Scan for the cell matching the given text and deliver its (X, Y) coordinate at center. 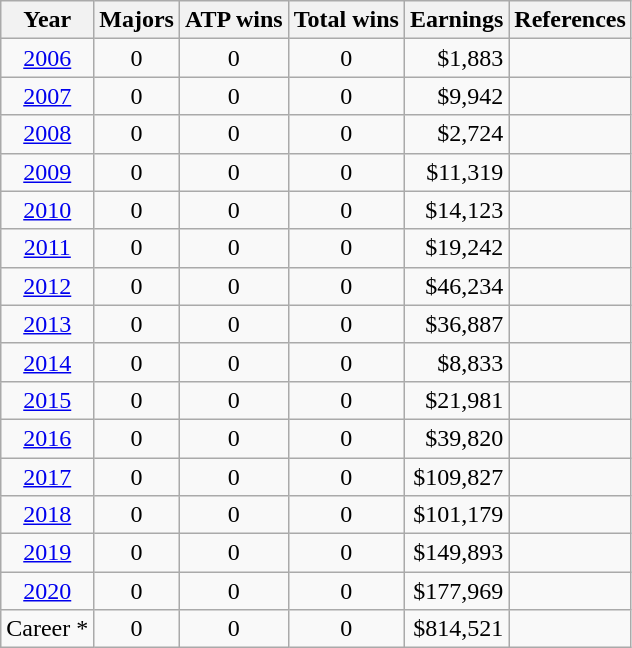
2018 (48, 515)
Majors (137, 20)
$177,969 (456, 591)
$2,724 (456, 134)
2016 (48, 438)
$46,234 (456, 286)
ATP wins (234, 20)
$101,179 (456, 515)
$39,820 (456, 438)
$21,981 (456, 400)
$8,833 (456, 362)
2010 (48, 210)
$19,242 (456, 248)
$36,887 (456, 324)
2009 (48, 172)
$9,942 (456, 96)
2020 (48, 591)
$1,883 (456, 58)
$149,893 (456, 553)
Year (48, 20)
Earnings (456, 20)
Total wins (346, 20)
2007 (48, 96)
2008 (48, 134)
$109,827 (456, 477)
2013 (48, 324)
$11,319 (456, 172)
2014 (48, 362)
2019 (48, 553)
2017 (48, 477)
$14,123 (456, 210)
2006 (48, 58)
Career * (48, 629)
$814,521 (456, 629)
2012 (48, 286)
References (570, 20)
2015 (48, 400)
2011 (48, 248)
